Detect which cell encompasses the target text, then output its (X, Y) center coordinate. 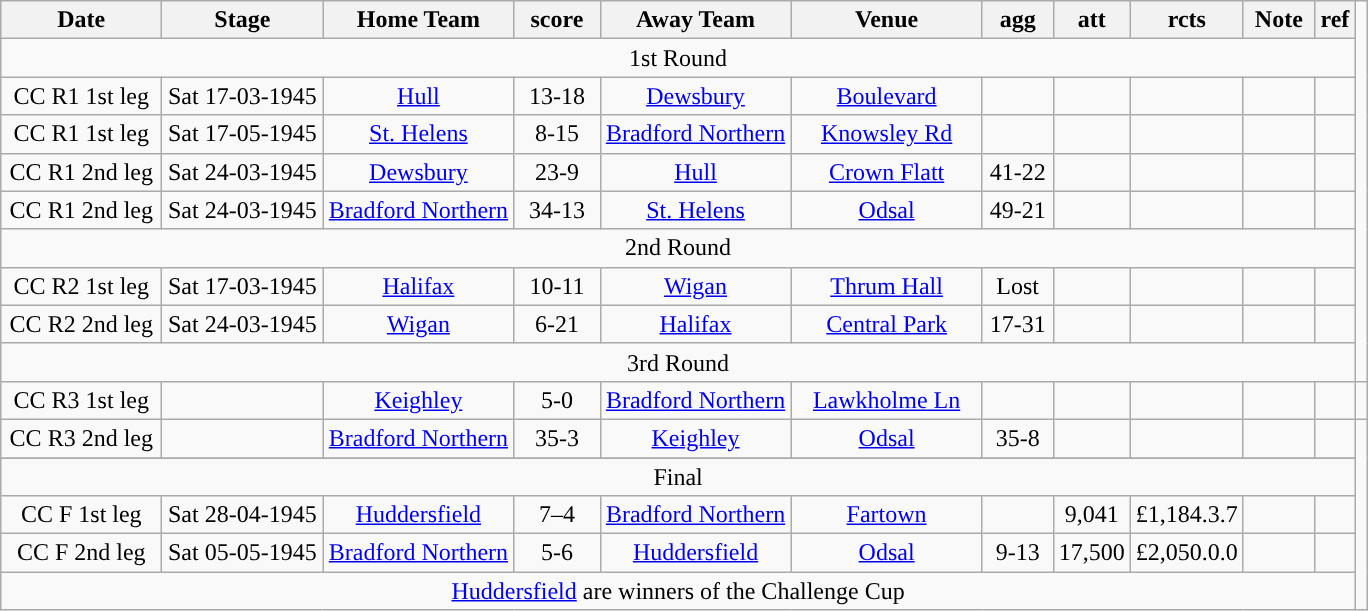
rcts (1186, 20)
CC R2 1st leg (82, 286)
17,500 (1092, 553)
Stage (242, 20)
35-8 (1018, 438)
9,041 (1092, 515)
CC R2 2nd leg (82, 324)
Sat 05-05-1945 (242, 553)
CC R3 1st leg (82, 400)
CC F 1st leg (82, 515)
3rd Round (678, 362)
Central Park (886, 324)
35-3 (557, 438)
£1,184.3.7 (1186, 515)
9-13 (1018, 553)
Home Team (418, 20)
CC F 2nd leg (82, 553)
10-11 (557, 286)
Lost (1018, 286)
6-21 (557, 324)
Sat 28-04-1945 (242, 515)
7–4 (557, 515)
Sat 17-05-1945 (242, 134)
Boulevard (886, 96)
5-6 (557, 553)
Date (82, 20)
ref (1334, 20)
£2,050.0.0 (1186, 553)
5-0 (557, 400)
1st Round (678, 58)
Thrum Hall (886, 286)
score (557, 20)
49-21 (1018, 210)
Away Team (696, 20)
13-18 (557, 96)
17-31 (1018, 324)
Note (1278, 20)
Knowsley Rd (886, 134)
att (1092, 20)
Crown Flatt (886, 172)
8-15 (557, 134)
34-13 (557, 210)
Lawkholme Ln (886, 400)
23-9 (557, 172)
Final (678, 477)
Huddersfield are winners of the Challenge Cup (678, 591)
Venue (886, 20)
2nd Round (678, 248)
agg (1018, 20)
41-22 (1018, 172)
Fartown (886, 515)
CC R3 2nd leg (82, 438)
